Output the [X, Y] coordinate of the center of the cell containing the given text.  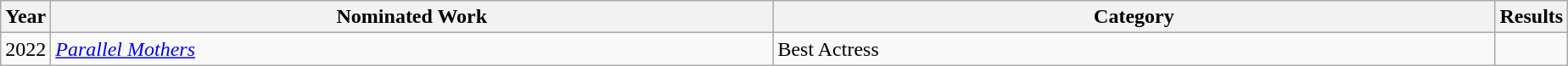
Best Actress [1134, 49]
2022 [25, 49]
Results [1532, 17]
Year [25, 17]
Nominated Work [412, 17]
Parallel Mothers [412, 49]
Category [1134, 17]
